Detect which cell encompasses the target text, then output its [x, y] center coordinate. 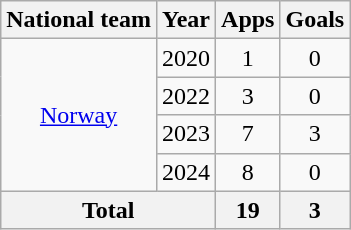
Total [108, 210]
2023 [186, 134]
National team [79, 20]
19 [248, 210]
2024 [186, 172]
8 [248, 172]
7 [248, 134]
1 [248, 58]
Goals [315, 20]
Apps [248, 20]
2020 [186, 58]
Norway [79, 115]
2022 [186, 96]
Year [186, 20]
